Detect which cell encompasses the target text, then output its [X, Y] center coordinate. 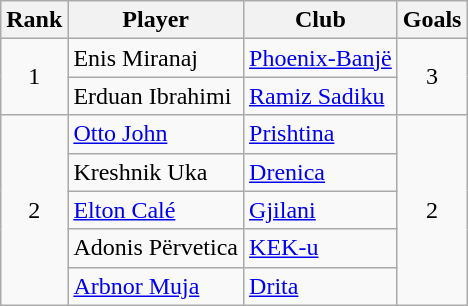
Otto John [156, 134]
KEK-u [321, 248]
Player [156, 20]
Rank [34, 20]
Kreshnik Uka [156, 172]
Prishtina [321, 134]
Drita [321, 286]
Drenica [321, 172]
Phoenix-Banjë [321, 58]
Goals [432, 20]
Ramiz Sadiku [321, 96]
Club [321, 20]
Gjilani [321, 210]
3 [432, 77]
Arbnor Muja [156, 286]
Enis Miranaj [156, 58]
1 [34, 77]
Erduan Ibrahimi [156, 96]
Elton Calé [156, 210]
Adonis Përvetica [156, 248]
